Determine the (x, y) coordinate at the center of the cell enclosing the given text.  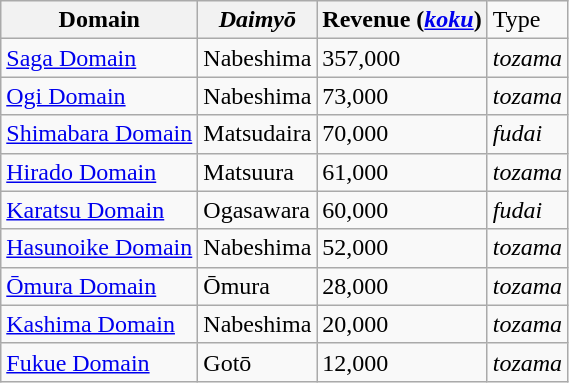
70,000 (402, 134)
Type (527, 20)
Saga Domain (100, 58)
Hirado Domain (100, 172)
52,000 (402, 248)
60,000 (402, 210)
357,000 (402, 58)
12,000 (402, 362)
Kashima Domain (100, 324)
Daimyō (258, 20)
Ōmura Domain (100, 286)
20,000 (402, 324)
Shimabara Domain (100, 134)
Ogi Domain (100, 96)
Karatsu Domain (100, 210)
28,000 (402, 286)
Matsuura (258, 172)
Ōmura (258, 286)
Ogasawara (258, 210)
Matsudaira (258, 134)
61,000 (402, 172)
Revenue (koku) (402, 20)
73,000 (402, 96)
Fukue Domain (100, 362)
Gotō (258, 362)
Domain (100, 20)
Hasunoike Domain (100, 248)
